Find where the given text appears and provide that cell's center as (x, y) coordinate. 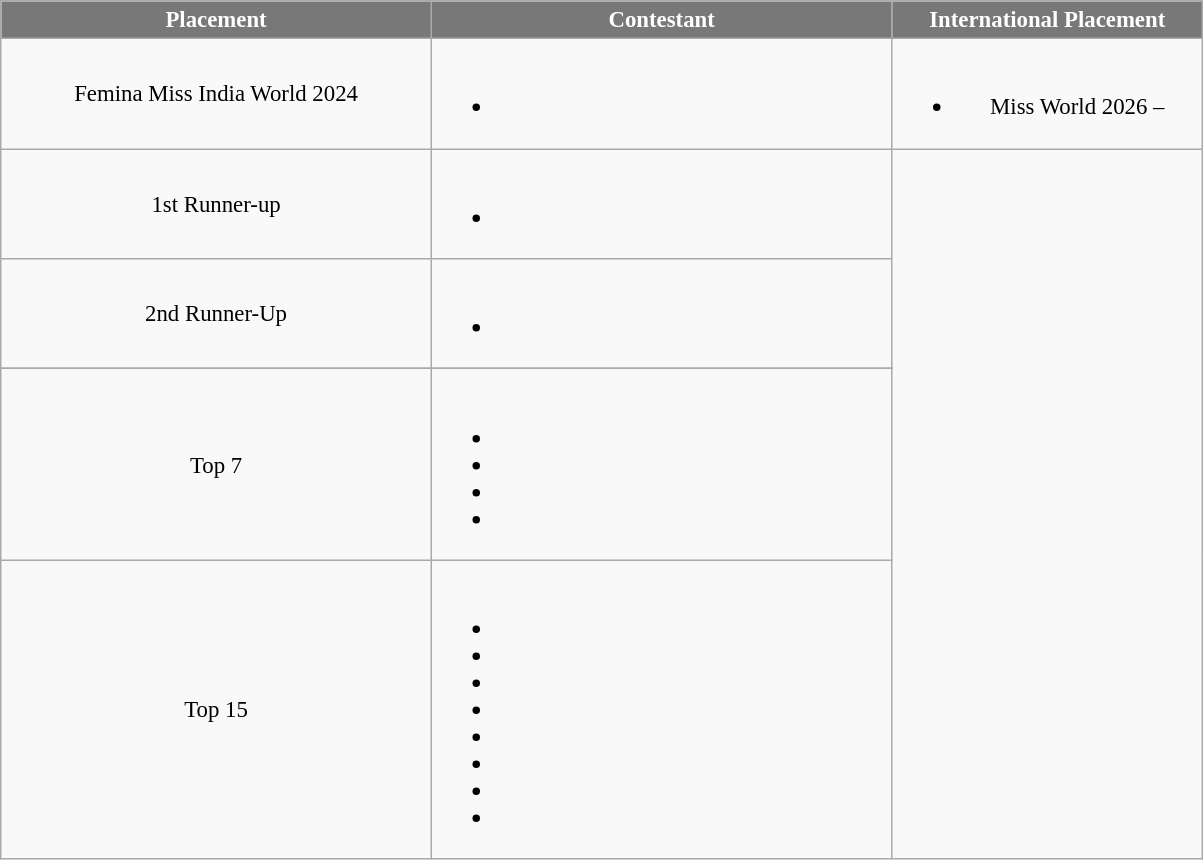
1st Runner-up (216, 204)
Top 7 (216, 464)
Miss World 2026 – (1048, 94)
International Placement (1048, 20)
2nd Runner-Up (216, 314)
Femina Miss India World 2024 (216, 94)
Contestant (662, 20)
Placement (216, 20)
Top 15 (216, 710)
